Locate the cell with the specified text and output its [x, y] center coordinate. 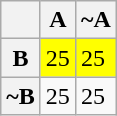
~B [21, 96]
~A [96, 20]
B [21, 58]
A [58, 20]
